Locate the cell with the specified text and output its (x, y) center coordinate. 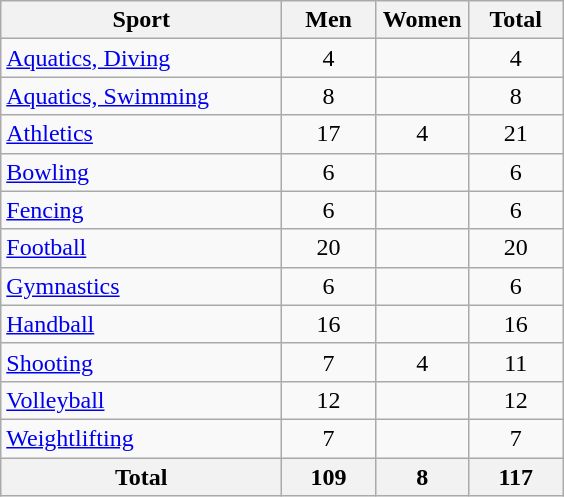
117 (516, 477)
Weightlifting (142, 438)
Aquatics, Diving (142, 58)
Volleyball (142, 400)
Football (142, 248)
Women (422, 20)
Bowling (142, 172)
Aquatics, Swimming (142, 96)
Men (329, 20)
21 (516, 134)
11 (516, 362)
17 (329, 134)
Gymnastics (142, 286)
109 (329, 477)
Sport (142, 20)
Athletics (142, 134)
Handball (142, 324)
Fencing (142, 210)
Shooting (142, 362)
